For the text-containing cell, return its midpoint in [X, Y] coordinate format. 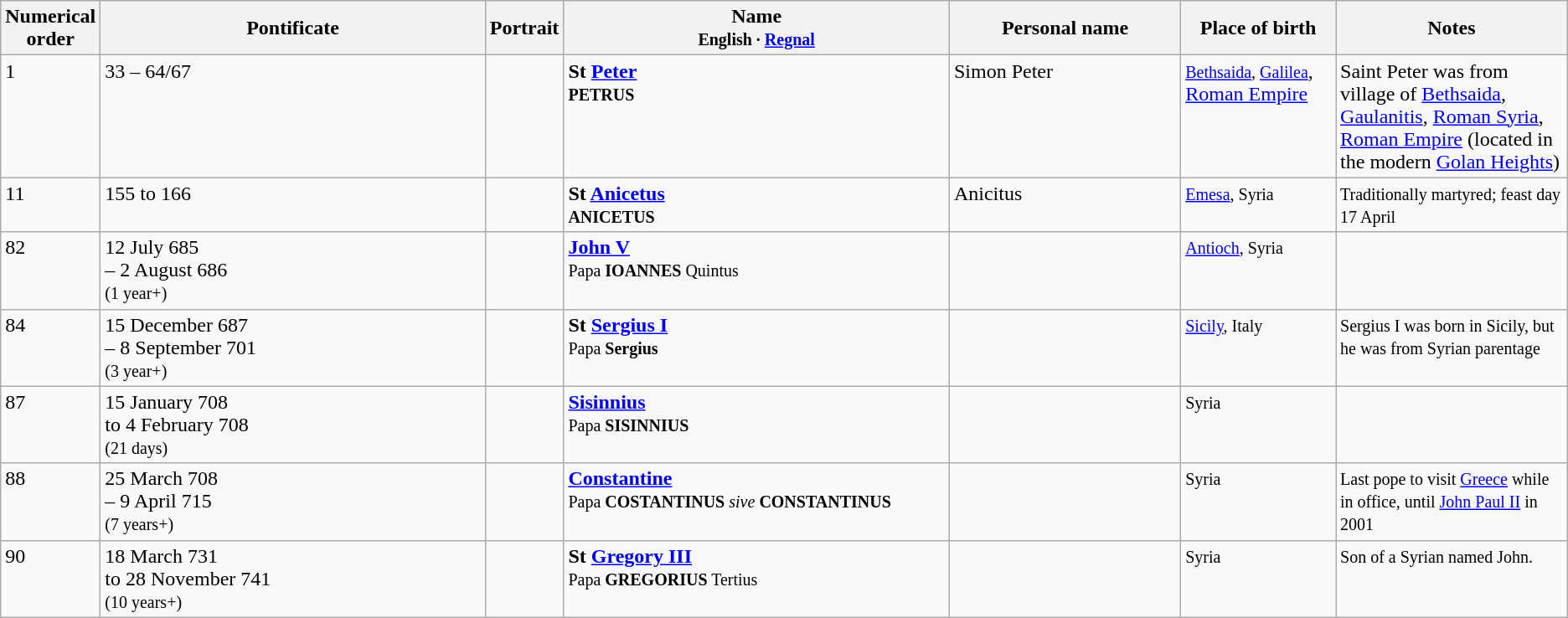
St PeterPETRUS [757, 116]
84 [50, 348]
33 – 64/67 [293, 116]
12 July 685 – 2 August 686(1 year+) [293, 270]
St AnicetusANICETUS [757, 204]
155 to 166 [293, 204]
15 January 708 to 4 February 708(21 days) [293, 425]
Portrait [524, 28]
Antioch, Syria [1258, 270]
Sicily, Italy [1258, 348]
Emesa, Syria [1258, 204]
1 [50, 116]
St Sergius IPapa Sergius [757, 348]
Anicitus [1065, 204]
Traditionally martyred; feast day 17 April [1452, 204]
Last pope to visit Greece while in office, until John Paul II in 2001 [1452, 502]
15 December 687 – 8 September 701(3 year+) [293, 348]
Numerical order [50, 28]
25 March 708– 9 April 715(7 years+) [293, 502]
St Gregory IIIPapa GREGORIUS Tertius [757, 579]
82 [50, 270]
Bethsaida, Galilea, Roman Empire [1258, 116]
Simon Peter [1065, 116]
87 [50, 425]
Pontificate [293, 28]
NameEnglish · Regnal [757, 28]
11 [50, 204]
Notes [1452, 28]
Saint Peter was from village of Bethsaida, Gaulanitis, Roman Syria, Roman Empire (located in the modern Golan Heights) [1452, 116]
Son of a Syrian named John. [1452, 579]
Place of birth [1258, 28]
90 [50, 579]
John VPapa IOANNES Quintus [757, 270]
ConstantinePapa COSTANTINUS sive CONSTANTINUS [757, 502]
18 March 731 to 28 November 741(10 years+) [293, 579]
Personal name [1065, 28]
Sergius I was born in Sicily, but he was from Syrian parentage [1452, 348]
88 [50, 502]
SisinniusPapa SISINNIUS [757, 425]
